Identify which cell holds the provided text, then report its [X, Y] central coordinate. 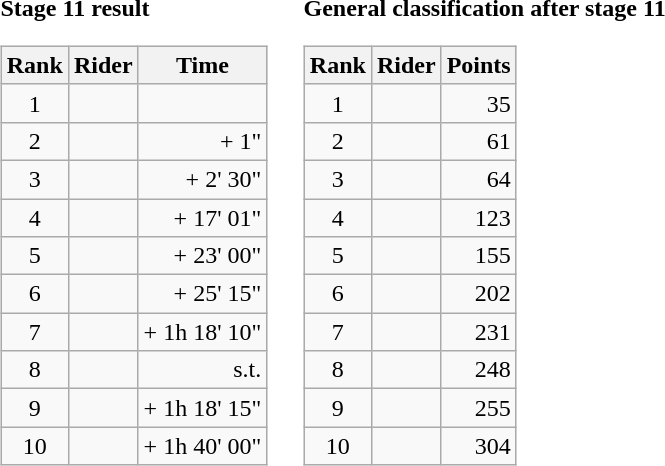
+ 1h 18' 15" [202, 408]
231 [478, 332]
+ 23' 00" [202, 256]
+ 1" [202, 141]
304 [478, 446]
202 [478, 294]
+ 1h 40' 00" [202, 446]
61 [478, 141]
Time [202, 65]
s.t. [202, 370]
255 [478, 408]
+ 17' 01" [202, 217]
+ 1h 18' 10" [202, 332]
+ 25' 15" [202, 294]
Points [478, 65]
248 [478, 370]
155 [478, 256]
123 [478, 217]
+ 2' 30" [202, 179]
35 [478, 103]
64 [478, 179]
